Output the (X, Y) coordinate of the center of the cell containing the given text.  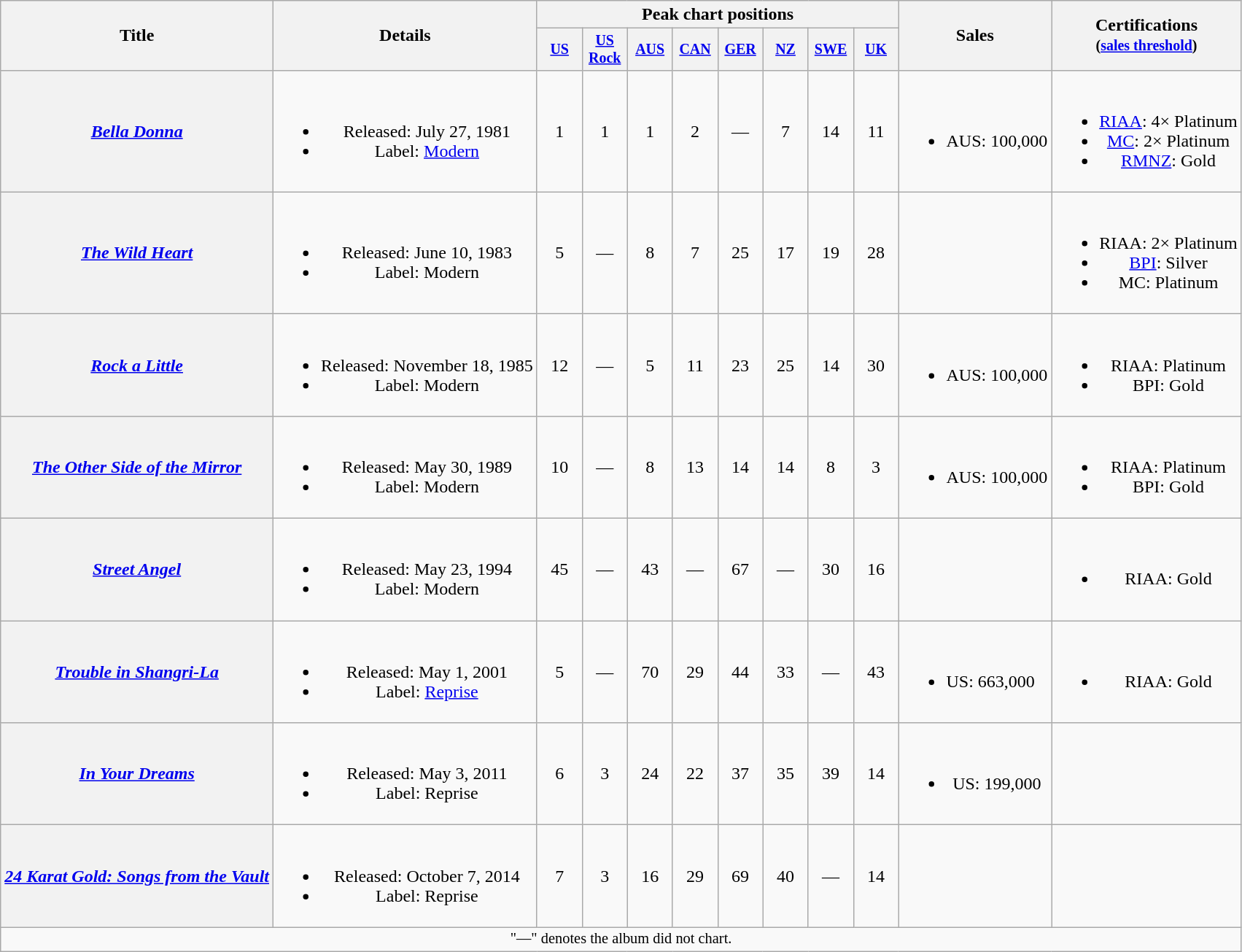
US Rock (605, 50)
67 (740, 570)
44 (740, 672)
US: 199,000 (975, 774)
35 (785, 774)
RIAA: 4× PlatinumMC: 2× PlatinumRMNZ: Gold (1146, 131)
Released: October 7, 2014Label: Reprise (405, 876)
UK (876, 50)
13 (695, 467)
69 (740, 876)
Street Angel (137, 570)
Sales (975, 36)
Title (137, 36)
The Other Side of the Mirror (137, 467)
28 (876, 252)
US: 663,000 (975, 672)
Released: May 3, 2011Label: Reprise (405, 774)
10 (559, 467)
40 (785, 876)
17 (785, 252)
GER (740, 50)
Released: May 30, 1989Label: Modern (405, 467)
CAN (695, 50)
12 (559, 365)
AUS (650, 50)
70 (650, 672)
23 (740, 365)
24 (650, 774)
6 (559, 774)
SWE (831, 50)
In Your Dreams (137, 774)
NZ (785, 50)
Released: May 1, 2001Label: Reprise (405, 672)
Released: July 27, 1981Label: Modern (405, 131)
24 Karat Gold: Songs from the Vault (137, 876)
The Wild Heart (137, 252)
39 (831, 774)
19 (831, 252)
Rock a Little (137, 365)
2 (695, 131)
US (559, 50)
33 (785, 672)
Released: June 10, 1983Label: Modern (405, 252)
Trouble in Shangri-La (137, 672)
RIAA: 2× PlatinumBPI: SilverMC: Platinum (1146, 252)
37 (740, 774)
Released: November 18, 1985Label: Modern (405, 365)
22 (695, 774)
Details (405, 36)
Certifications(sales threshold) (1146, 36)
Released: May 23, 1994Label: Modern (405, 570)
Bella Donna (137, 131)
Peak chart positions (718, 15)
45 (559, 570)
"—" denotes the album did not chart. (621, 940)
